Detect which cell encompasses the target text, then output its (x, y) center coordinate. 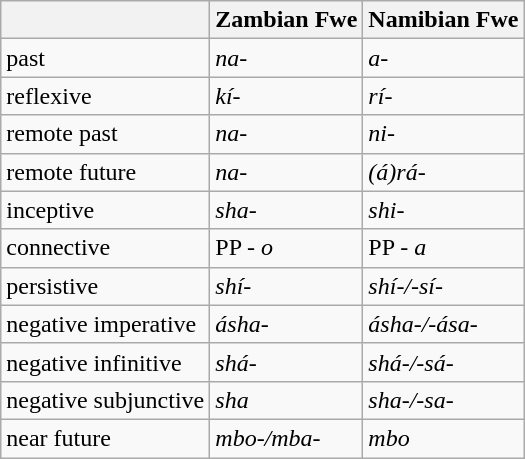
mbo-/mba- (286, 438)
kí- (286, 96)
(á)rá- (444, 172)
mbo (444, 438)
remote future (106, 172)
near future (106, 438)
shí- (286, 286)
shá-/-sá- (444, 362)
sha (286, 400)
shá- (286, 362)
persistive (106, 286)
shí-/-sí- (444, 286)
negative infinitive (106, 362)
Namibian Fwe (444, 20)
ni- (444, 134)
rí- (444, 96)
past (106, 58)
a- (444, 58)
negative subjunctive (106, 400)
inceptive (106, 210)
PP - o (286, 248)
negative imperative (106, 324)
reflexive (106, 96)
Zambian Fwe (286, 20)
sha-/-sa- (444, 400)
ásha-/-ása- (444, 324)
PP - a (444, 248)
connective (106, 248)
ásha- (286, 324)
shi- (444, 210)
sha- (286, 210)
remote past (106, 134)
